Detect which cell encompasses the target text, then output its (X, Y) center coordinate. 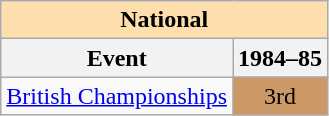
Event (117, 58)
3rd (280, 96)
British Championships (117, 96)
1984–85 (280, 58)
National (164, 20)
